Return (X, Y) of the center of cell containing provided text 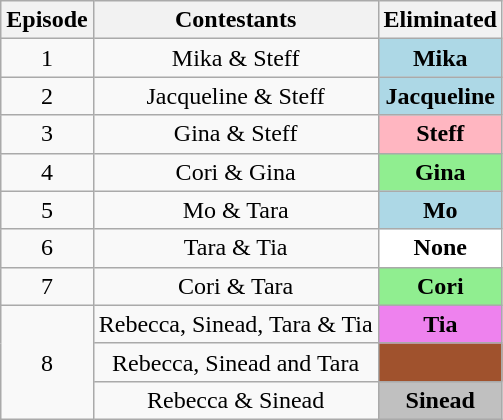
4 (47, 172)
Contestants (236, 20)
5 (47, 210)
Episode (47, 20)
Sinead (440, 400)
3 (47, 134)
Jacqueline & Steff (236, 96)
None (440, 248)
Tara & Tia (236, 248)
Gina (440, 172)
1 (47, 58)
Cori & Gina (236, 172)
Rebecca & Sinead (236, 400)
Gina & Steff (236, 134)
Eliminated (440, 20)
Tia (440, 324)
Mo (440, 210)
Mika (440, 58)
Mika & Steff (236, 58)
Mo & Tara (236, 210)
Rebecca, Sinead, Tara & Tia (236, 324)
6 (47, 248)
Jacqueline (440, 96)
2 (47, 96)
Steff (440, 134)
Rebecca, Sinead and Tara (236, 362)
Cori (440, 286)
Cori & Tara (236, 286)
8 (47, 362)
7 (47, 286)
